Extract the [x, y] coordinate from the center of the cell holding the provided text.  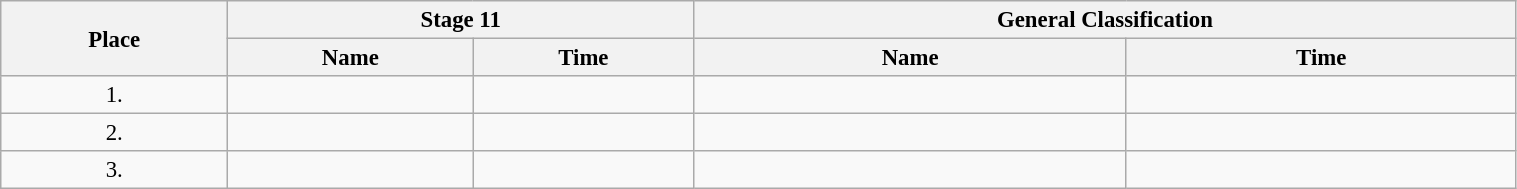
Place [114, 38]
3. [114, 170]
2. [114, 133]
Stage 11 [461, 20]
1. [114, 95]
General Classification [1105, 20]
